Output the [X, Y] coordinate of the center of the cell containing the given text.  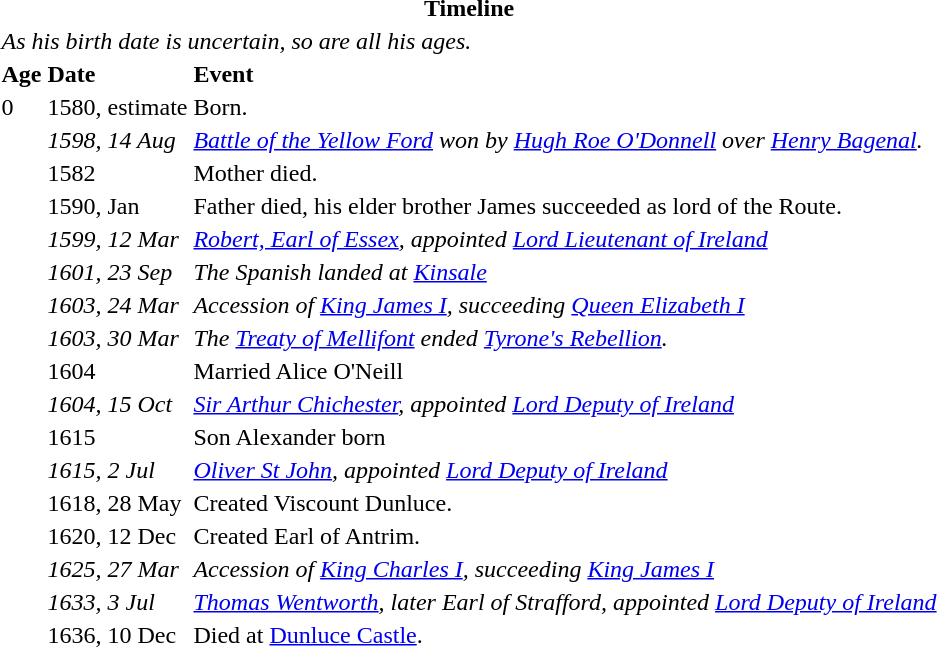
1618, 28 May [118, 503]
Age [22, 74]
1598, 14 Aug [118, 140]
1620, 12 Dec [118, 536]
1603, 24 Mar [118, 305]
1615, 2 Jul [118, 470]
1582 [118, 173]
1604, 15 Oct [118, 404]
1601, 23 Sep [118, 272]
1590, Jan [118, 206]
1603, 30 Mar [118, 338]
1625, 27 Mar [118, 569]
1633, 3 Jul [118, 602]
0 [22, 107]
Date [118, 74]
1599, 12 Mar [118, 239]
1580, estimate [118, 107]
1604 [118, 371]
1615 [118, 437]
